Return the (x, y) coordinate for the center point of the cell that contains the specified text.  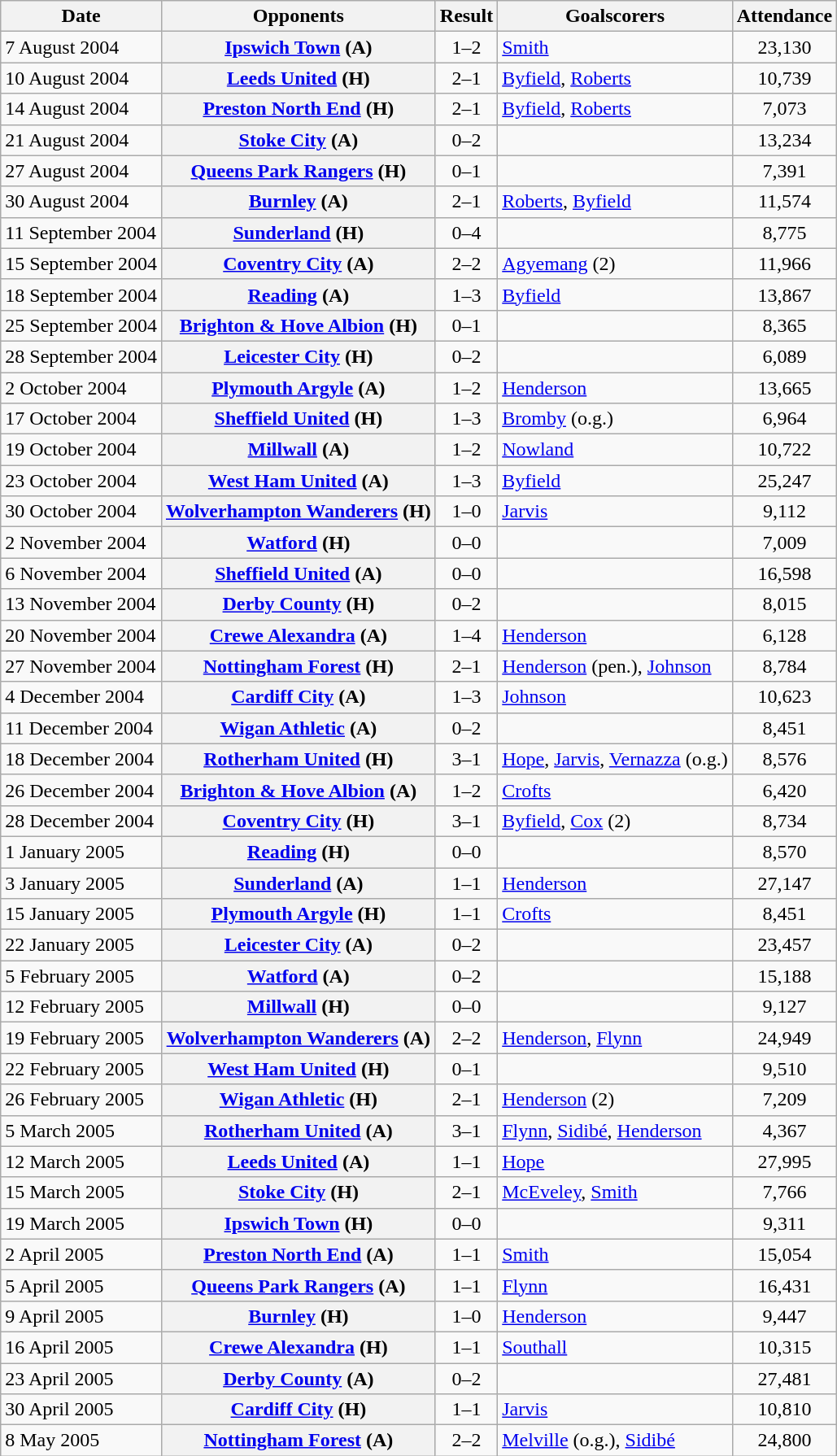
Stoke City (A) (298, 140)
27,995 (784, 1162)
10 August 2004 (81, 78)
Stoke City (H) (298, 1192)
19 February 2005 (81, 1038)
15,188 (784, 976)
9 April 2005 (81, 1316)
20 November 2004 (81, 635)
Leeds United (A) (298, 1162)
8,734 (784, 821)
2 April 2005 (81, 1254)
Queens Park Rangers (A) (298, 1285)
Henderson (2) (615, 1100)
Millwall (A) (298, 450)
Flynn (615, 1285)
26 December 2004 (81, 790)
23,457 (784, 945)
1 January 2005 (81, 852)
18 September 2004 (81, 294)
13 November 2004 (81, 604)
Goalscorers (615, 16)
Sunderland (A) (298, 883)
13,234 (784, 140)
17 October 2004 (81, 419)
Sheffield United (H) (298, 419)
Nottingham Forest (H) (298, 666)
6,964 (784, 419)
8,784 (784, 666)
Preston North End (H) (298, 109)
5 March 2005 (81, 1131)
22 January 2005 (81, 945)
Henderson, Flynn (615, 1038)
9,311 (784, 1223)
Burnley (A) (298, 202)
Wolverhampton Wanderers (H) (298, 512)
Brighton & Hove Albion (H) (298, 325)
12 February 2005 (81, 1007)
11 September 2004 (81, 233)
30 October 2004 (81, 512)
24,800 (784, 1441)
11,966 (784, 264)
Johnson (615, 697)
6 November 2004 (81, 573)
Reading (H) (298, 852)
Flynn, Sidibé, Henderson (615, 1131)
Rotherham United (A) (298, 1131)
Coventry City (H) (298, 821)
26 February 2005 (81, 1100)
21 August 2004 (81, 140)
Crewe Alexandra (H) (298, 1347)
Byfield, Cox (2) (615, 821)
10,810 (784, 1410)
Brighton & Hove Albion (A) (298, 790)
11,574 (784, 202)
3 January 2005 (81, 883)
Reading (A) (298, 294)
27,481 (784, 1379)
8,365 (784, 325)
Derby County (A) (298, 1379)
11 December 2004 (81, 728)
Leicester City (A) (298, 945)
Crewe Alexandra (A) (298, 635)
Queens Park Rangers (H) (298, 171)
Wigan Athletic (H) (298, 1100)
West Ham United (A) (298, 481)
8 May 2005 (81, 1441)
Hope, Jarvis, Vernazza (o.g.) (615, 759)
10,722 (784, 450)
Wigan Athletic (A) (298, 728)
27 August 2004 (81, 171)
7,073 (784, 109)
13,867 (784, 294)
30 August 2004 (81, 202)
23 April 2005 (81, 1379)
8,576 (784, 759)
7 August 2004 (81, 47)
27 November 2004 (81, 666)
Derby County (H) (298, 604)
Watford (H) (298, 543)
1–4 (466, 635)
Watford (A) (298, 976)
15 September 2004 (81, 264)
7,009 (784, 543)
25 September 2004 (81, 325)
9,127 (784, 1007)
Ipswich Town (H) (298, 1223)
Rotherham United (H) (298, 759)
Sunderland (H) (298, 233)
Nowland (615, 450)
West Ham United (H) (298, 1069)
Leicester City (H) (298, 356)
0–4 (466, 233)
Leeds United (H) (298, 78)
Roberts, Byfield (615, 202)
8,015 (784, 604)
22 February 2005 (81, 1069)
Millwall (H) (298, 1007)
2 November 2004 (81, 543)
12 March 2005 (81, 1162)
4 December 2004 (81, 697)
Sheffield United (A) (298, 573)
10,623 (784, 697)
16,431 (784, 1285)
Agyemang (2) (615, 264)
Nottingham Forest (A) (298, 1441)
Ipswich Town (A) (298, 47)
Bromby (o.g.) (615, 419)
16 April 2005 (81, 1347)
8,775 (784, 233)
8,570 (784, 852)
23 October 2004 (81, 481)
7,209 (784, 1100)
13,665 (784, 388)
5 April 2005 (81, 1285)
19 October 2004 (81, 450)
Hope (615, 1162)
18 December 2004 (81, 759)
15 March 2005 (81, 1192)
Plymouth Argyle (H) (298, 914)
Opponents (298, 16)
Henderson (pen.), Johnson (615, 666)
10,315 (784, 1347)
15,054 (784, 1254)
25,247 (784, 481)
Preston North End (A) (298, 1254)
19 March 2005 (81, 1223)
28 September 2004 (81, 356)
24,949 (784, 1038)
Date (81, 16)
Coventry City (A) (298, 264)
30 April 2005 (81, 1410)
Attendance (784, 16)
Cardiff City (A) (298, 697)
6,420 (784, 790)
10,739 (784, 78)
Melville (o.g.), Sidibé (615, 1441)
6,128 (784, 635)
16,598 (784, 573)
9,447 (784, 1316)
6,089 (784, 356)
Cardiff City (H) (298, 1410)
Burnley (H) (298, 1316)
2 October 2004 (81, 388)
Result (466, 16)
14 August 2004 (81, 109)
27,147 (784, 883)
4,367 (784, 1131)
15 January 2005 (81, 914)
9,510 (784, 1069)
9,112 (784, 512)
28 December 2004 (81, 821)
7,391 (784, 171)
23,130 (784, 47)
Wolverhampton Wanderers (A) (298, 1038)
7,766 (784, 1192)
5 February 2005 (81, 976)
McEveley, Smith (615, 1192)
Plymouth Argyle (A) (298, 388)
Southall (615, 1347)
